Determine the [X, Y] coordinate at the center of the cell enclosing the given text.  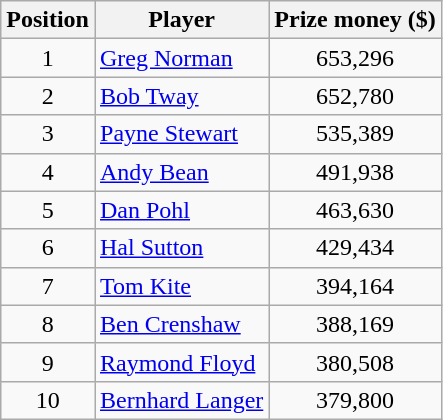
379,800 [355, 400]
Andy Bean [181, 172]
Dan Pohl [181, 210]
653,296 [355, 58]
388,169 [355, 324]
Position [48, 20]
Ben Crenshaw [181, 324]
535,389 [355, 134]
Bernhard Langer [181, 400]
Prize money ($) [355, 20]
394,164 [355, 286]
491,938 [355, 172]
2 [48, 96]
10 [48, 400]
Hal Sutton [181, 248]
5 [48, 210]
Raymond Floyd [181, 362]
7 [48, 286]
380,508 [355, 362]
Bob Tway [181, 96]
463,630 [355, 210]
Payne Stewart [181, 134]
4 [48, 172]
652,780 [355, 96]
429,434 [355, 248]
Greg Norman [181, 58]
9 [48, 362]
8 [48, 324]
3 [48, 134]
Player [181, 20]
Tom Kite [181, 286]
1 [48, 58]
6 [48, 248]
